Scan for the cell matching the given text and deliver its [x, y] coordinate at center. 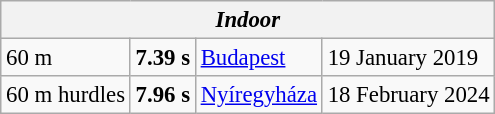
Budapest [258, 58]
Nyíregyháza [258, 95]
19 January 2019 [408, 58]
Indoor [248, 20]
60 m [66, 58]
18 February 2024 [408, 95]
7.39 s [162, 58]
7.96 s [162, 95]
60 m hurdles [66, 95]
